Return (X, Y) of the center of cell containing provided text 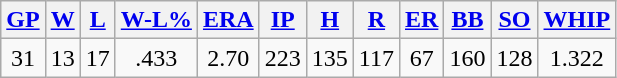
GP (23, 20)
SO (514, 20)
ERA (228, 20)
ER (421, 20)
1.322 (577, 58)
IP (282, 20)
BB (468, 20)
128 (514, 58)
135 (330, 58)
2.70 (228, 58)
223 (282, 58)
WHIP (577, 20)
13 (62, 58)
17 (98, 58)
160 (468, 58)
W-L% (156, 20)
31 (23, 58)
.433 (156, 58)
67 (421, 58)
L (98, 20)
R (376, 20)
117 (376, 58)
H (330, 20)
W (62, 20)
